Output the [x, y] coordinate of the center of the cell containing the given text.  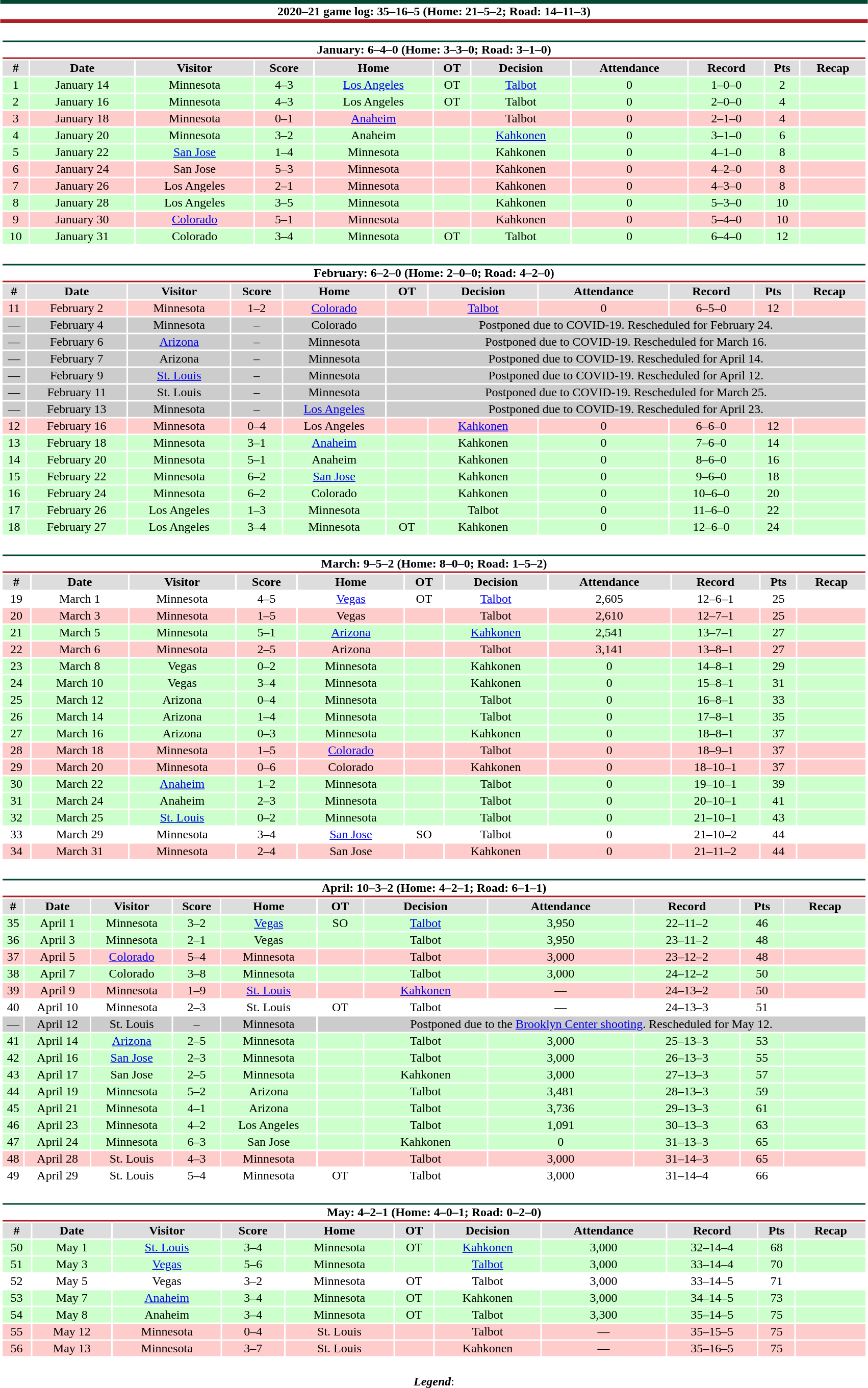
January 24 [82, 169]
12–6–1 [716, 599]
March 22 [80, 784]
61 [762, 1108]
February 27 [76, 527]
March 14 [80, 716]
30 [16, 784]
21–10–2 [716, 835]
5 [15, 152]
0–3 [266, 734]
52 [16, 1281]
March 10 [80, 683]
68 [776, 1248]
March 1 [80, 599]
February 11 [76, 392]
32 [16, 817]
April 24 [57, 1142]
Postponed due to COVID-19. Rescheduled for February 24. [626, 325]
3,736 [560, 1108]
56 [16, 1349]
April 14 [57, 1041]
April 5 [57, 957]
31–14–4 [686, 1175]
January 28 [82, 202]
April 9 [57, 991]
May 8 [72, 1315]
March 12 [80, 700]
1–0–0 [726, 85]
57 [762, 1074]
April 16 [57, 1058]
38 [13, 973]
April 17 [57, 1074]
February 22 [76, 477]
23 [16, 666]
5–4–0 [726, 220]
26 [16, 716]
January 20 [82, 135]
28 [16, 750]
January 18 [82, 119]
January 16 [82, 101]
3–5 [284, 202]
71 [776, 1281]
9–6–0 [711, 477]
6–6–0 [711, 426]
May 13 [72, 1349]
Postponed due to the Brooklyn Center shooting. Rescheduled for May 12. [591, 1024]
April: 10–3–2 (Home: 4–2–1; Road: 6–1–1) [433, 888]
Postponed due to COVID-19. Rescheduled for April 12. [626, 376]
Postponed due to COVID-19. Rescheduled for April 14. [626, 358]
21 [16, 633]
2,541 [609, 633]
2,610 [609, 615]
36 [13, 940]
66 [762, 1175]
18–9–1 [716, 750]
February 20 [76, 459]
May: 4–2–1 (Home: 4–0–1; Road: 0–2–0) [433, 1213]
4–3–0 [726, 186]
49 [13, 1175]
11–6–0 [711, 510]
March 20 [80, 767]
15 [14, 477]
27–13–3 [686, 1074]
March 24 [80, 801]
30–13–3 [686, 1125]
March 5 [80, 633]
Postponed due to COVID-19. Rescheduled for March 25. [626, 392]
24–12–2 [686, 973]
26–13–3 [686, 1058]
January: 6–4–0 (Home: 3–3–0; Road: 3–1–0) [433, 50]
12–7–1 [716, 615]
2,605 [609, 599]
11 [14, 309]
April 12 [57, 1024]
3,141 [609, 649]
18–10–1 [716, 767]
3–7 [253, 1349]
January 26 [82, 186]
31–13–3 [686, 1142]
January 14 [82, 85]
February 24 [76, 493]
May 3 [72, 1264]
34–14–5 [712, 1298]
February 16 [76, 426]
13 [14, 443]
9 [15, 220]
25–13–3 [686, 1041]
March 29 [80, 835]
April 21 [57, 1108]
35–14–5 [712, 1315]
May 1 [72, 1248]
7–6–0 [711, 443]
April 10 [57, 1007]
6–5–0 [711, 309]
3–1 [257, 443]
63 [762, 1125]
42 [13, 1058]
0–6 [266, 767]
33–14–4 [712, 1264]
47 [13, 1142]
1–3 [257, 510]
Postponed due to COVID-19. Rescheduled for April 23. [626, 409]
20–10–1 [716, 801]
4–5 [266, 599]
February 4 [76, 325]
5–2 [197, 1092]
22–11–2 [686, 923]
May 7 [72, 1298]
February 26 [76, 510]
1–9 [197, 991]
3,481 [560, 1092]
21–11–2 [716, 851]
4–2 [197, 1125]
3,300 [604, 1315]
35–15–5 [712, 1331]
2–4 [266, 851]
March: 9–5–2 (Home: 8–0–0; Road: 1–5–2) [433, 564]
2020–21 game log: 35–16–5 (Home: 21–5–2; Road: 14–11–3) [434, 11]
April 23 [57, 1125]
March 25 [80, 817]
14–8–1 [716, 666]
17 [14, 510]
3–8 [197, 973]
5–6 [253, 1264]
April 1 [57, 923]
February 9 [76, 376]
23–12–2 [686, 957]
4–1 [197, 1108]
32–14–4 [712, 1248]
April 7 [57, 973]
15–8–1 [716, 683]
10–6–0 [711, 493]
19 [16, 599]
April 28 [57, 1159]
6–3 [197, 1142]
February 6 [76, 342]
2–0–0 [726, 101]
21–10–1 [716, 817]
59 [762, 1092]
8–6–0 [711, 459]
May 12 [72, 1331]
2–1–0 [726, 119]
5–3 [284, 169]
40 [13, 1007]
March 8 [80, 666]
6–4–0 [726, 236]
January 22 [82, 152]
3–1–0 [726, 135]
3 [15, 119]
73 [776, 1298]
35–16–5 [712, 1349]
34 [16, 851]
5–3–0 [726, 202]
70 [776, 1264]
54 [16, 1315]
Postponed due to COVID-19. Rescheduled for March 16. [626, 342]
17–8–1 [716, 716]
13–7–1 [716, 633]
0–1 [284, 119]
7 [15, 186]
45 [13, 1108]
23–11–2 [686, 940]
16–8–1 [716, 700]
February 2 [76, 309]
1 [15, 85]
24–13–3 [686, 1007]
February 18 [76, 443]
March 3 [80, 615]
February 7 [76, 358]
March 18 [80, 750]
April 3 [57, 940]
March 31 [80, 851]
29–13–3 [686, 1108]
24–13–2 [686, 991]
February: 6–2–0 (Home: 2–0–0; Road: 4–2–0) [433, 273]
February 13 [76, 409]
January 30 [82, 220]
28–13–3 [686, 1092]
18–8–1 [716, 734]
April 29 [57, 1175]
March 6 [80, 649]
1,091 [560, 1125]
March 16 [80, 734]
May 5 [72, 1281]
12–6–0 [711, 527]
19–10–1 [716, 784]
31–14–3 [686, 1159]
January 31 [82, 236]
33–14–5 [712, 1281]
4–2–0 [726, 169]
13–8–1 [716, 649]
4–1–0 [726, 152]
April 19 [57, 1092]
